Pinpoint the cell where the given text exists, returning its [X, Y] midpoint coordinate. 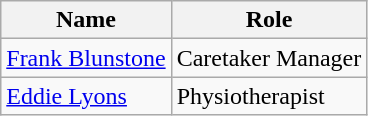
Frank Blunstone [86, 58]
Caretaker Manager [269, 58]
Physiotherapist [269, 96]
Role [269, 20]
Eddie Lyons [86, 96]
Name [86, 20]
